From the cell containing the given text, extract its center point as (x, y) coordinate. 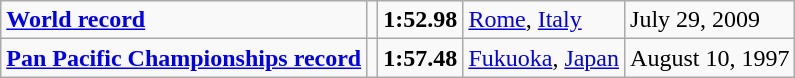
Pan Pacific Championships record (184, 58)
World record (184, 20)
July 29, 2009 (710, 20)
Fukuoka, Japan (544, 58)
1:52.98 (420, 20)
August 10, 1997 (710, 58)
Rome, Italy (544, 20)
1:57.48 (420, 58)
